Find where the given text appears and provide that cell's center as [X, Y] coordinate. 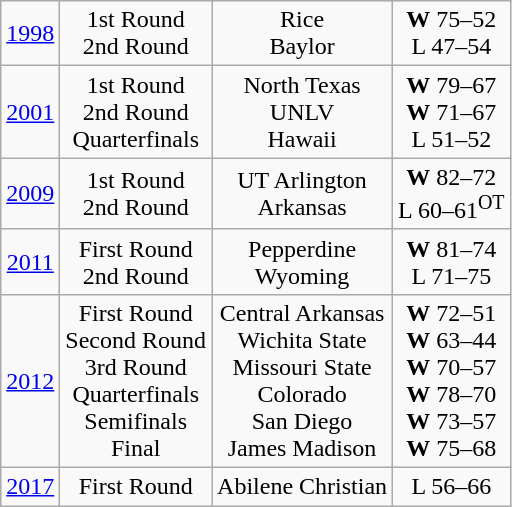
RiceBaylor [302, 34]
2011 [30, 262]
1st Round2nd RoundQuarterfinals [136, 112]
Central ArkansasWichita StateMissouri StateColoradoSan DiegoJames Madison [302, 380]
North TexasUNLVHawaii [302, 112]
PepperdineWyoming [302, 262]
First Round [136, 487]
1998 [30, 34]
2001 [30, 112]
W 82–72L 60–61OT [452, 194]
W 81–74 L 71–75 [452, 262]
2012 [30, 380]
W 79–67W 71–67 L 51–52 [452, 112]
2017 [30, 487]
W 75–52 L 47–54 [452, 34]
Abilene Christian [302, 487]
First RoundSecond Round3rd RoundQuarterfinalsSemifinalsFinal [136, 380]
First Round2nd Round [136, 262]
L 56–66 [452, 487]
2009 [30, 194]
W 72–51W 63–44W 70–57W 78–70W 73–57W 75–68 [452, 380]
UT ArlingtonArkansas [302, 194]
